Provide the [X, Y] coordinate of the cell's center where the given text is located.  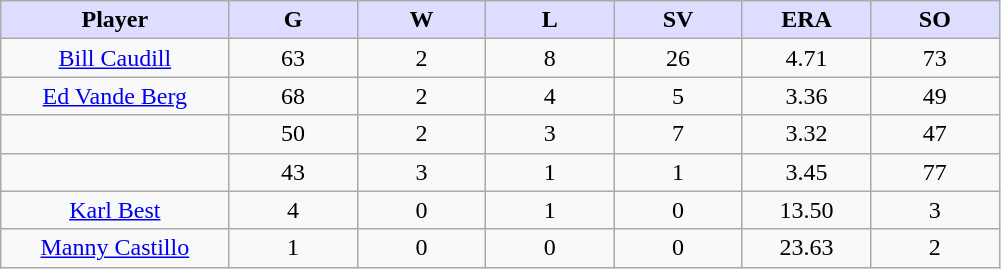
3.32 [806, 134]
3.36 [806, 96]
43 [293, 172]
8 [550, 58]
Manny Castillo [115, 248]
ERA [806, 20]
Player [115, 20]
SV [678, 20]
SO [935, 20]
W [421, 20]
L [550, 20]
47 [935, 134]
49 [935, 96]
73 [935, 58]
63 [293, 58]
3.45 [806, 172]
7 [678, 134]
26 [678, 58]
Ed Vande Berg [115, 96]
4.71 [806, 58]
77 [935, 172]
68 [293, 96]
50 [293, 134]
Karl Best [115, 210]
5 [678, 96]
G [293, 20]
13.50 [806, 210]
23.63 [806, 248]
Bill Caudill [115, 58]
